Search for the cell housing the specified text and yield its (X, Y) center coordinate. 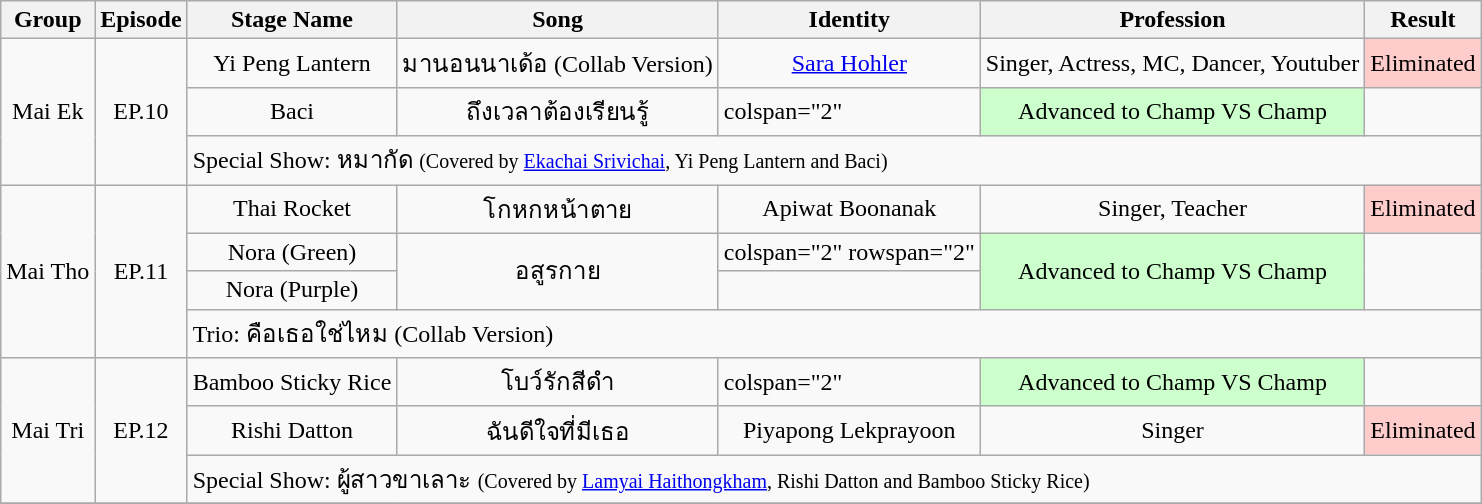
Result (1423, 20)
อสูรกาย (558, 271)
Baci (292, 112)
ถึงเวลาต้องเรียนรู้ (558, 112)
EP.12 (141, 431)
Mai Tri (48, 431)
Rishi Datton (292, 430)
Singer (1172, 430)
Song (558, 20)
Singer, Actress, MC, Dancer, Youtuber (1172, 64)
Stage Name (292, 20)
Special Show: หมากัด (Covered by Ekachai Srivichai, Yi Peng Lantern and Baci) (834, 160)
มานอนนาเด้อ (Collab Version) (558, 64)
Piyapong Lekprayoon (849, 430)
Mai Ek (48, 112)
EP.11 (141, 270)
Mai Tho (48, 270)
Identity (849, 20)
Nora (Purple) (292, 290)
โกหกหน้าตาย (558, 208)
โบว์รักสีดำ (558, 382)
Bamboo Sticky Rice (292, 382)
ฉันดีใจที่มีเธอ (558, 430)
Trio: คือเธอใช่ไหม (Collab Version) (834, 334)
Yi Peng Lantern (292, 64)
Thai Rocket (292, 208)
colspan="2" rowspan="2" (849, 252)
EP.10 (141, 112)
Group (48, 20)
Singer, Teacher (1172, 208)
Profession (1172, 20)
Nora (Green) (292, 252)
Episode (141, 20)
Special Show: ผู้สาวขาเลาะ (Covered by Lamyai Haithongkham, Rishi Datton and Bamboo Sticky Rice) (834, 480)
Apiwat Boonanak (849, 208)
Sara Hohler (849, 64)
